Pinpoint the cell where the given text exists, returning its (x, y) midpoint coordinate. 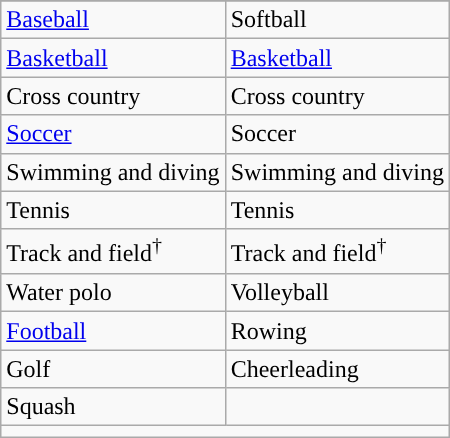
Cheerleading (337, 369)
Golf (113, 369)
Football (113, 331)
Volleyball (337, 293)
Rowing (337, 331)
Softball (337, 20)
Baseball (113, 20)
Squash (113, 407)
Water polo (113, 293)
